Determine the [X, Y] coordinate at the center of the cell enclosing the given text.  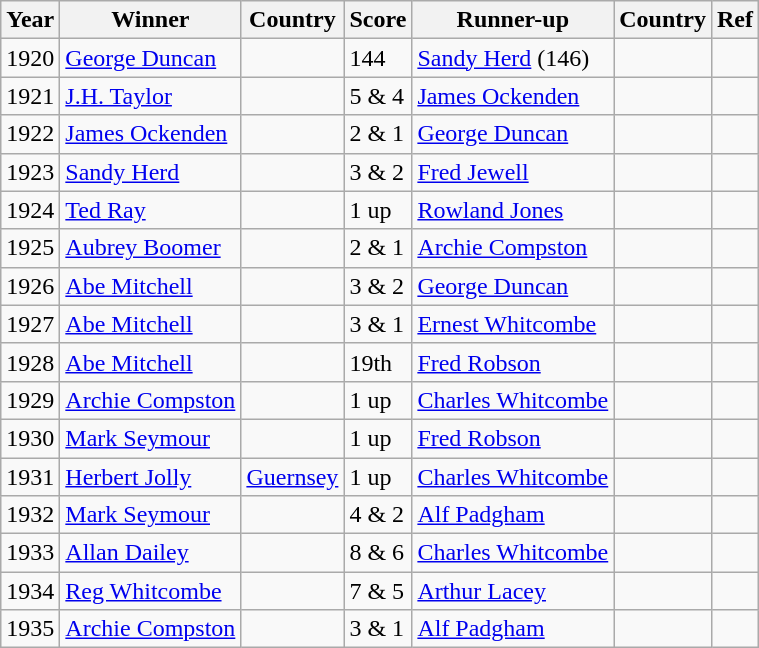
1929 [30, 400]
1931 [30, 477]
Rowland Jones [513, 210]
Runner-up [513, 20]
1920 [30, 58]
1923 [30, 172]
Allan Dailey [150, 553]
Guernsey [292, 477]
Fred Jewell [513, 172]
19th [378, 362]
Winner [150, 20]
1925 [30, 248]
1930 [30, 438]
1927 [30, 324]
Year [30, 20]
Aubrey Boomer [150, 248]
7 & 5 [378, 591]
Ref [734, 20]
1924 [30, 210]
Herbert Jolly [150, 477]
144 [378, 58]
Ernest Whitcombe [513, 324]
1928 [30, 362]
1933 [30, 553]
1932 [30, 515]
8 & 6 [378, 553]
1921 [30, 96]
Score [378, 20]
Sandy Herd (146) [513, 58]
1922 [30, 134]
4 & 2 [378, 515]
1926 [30, 286]
Sandy Herd [150, 172]
5 & 4 [378, 96]
1935 [30, 629]
Arthur Lacey [513, 591]
J.H. Taylor [150, 96]
Ted Ray [150, 210]
Reg Whitcombe [150, 591]
1934 [30, 591]
